Identify which cell holds the provided text, then report its [X, Y] central coordinate. 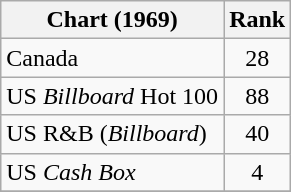
40 [258, 134]
Chart (1969) [112, 20]
Canada [112, 58]
Rank [258, 20]
88 [258, 96]
28 [258, 58]
US R&B (Billboard) [112, 134]
US Cash Box [112, 172]
US Billboard Hot 100 [112, 96]
4 [258, 172]
